Locate the cell with the specified text and output its [X, Y] center coordinate. 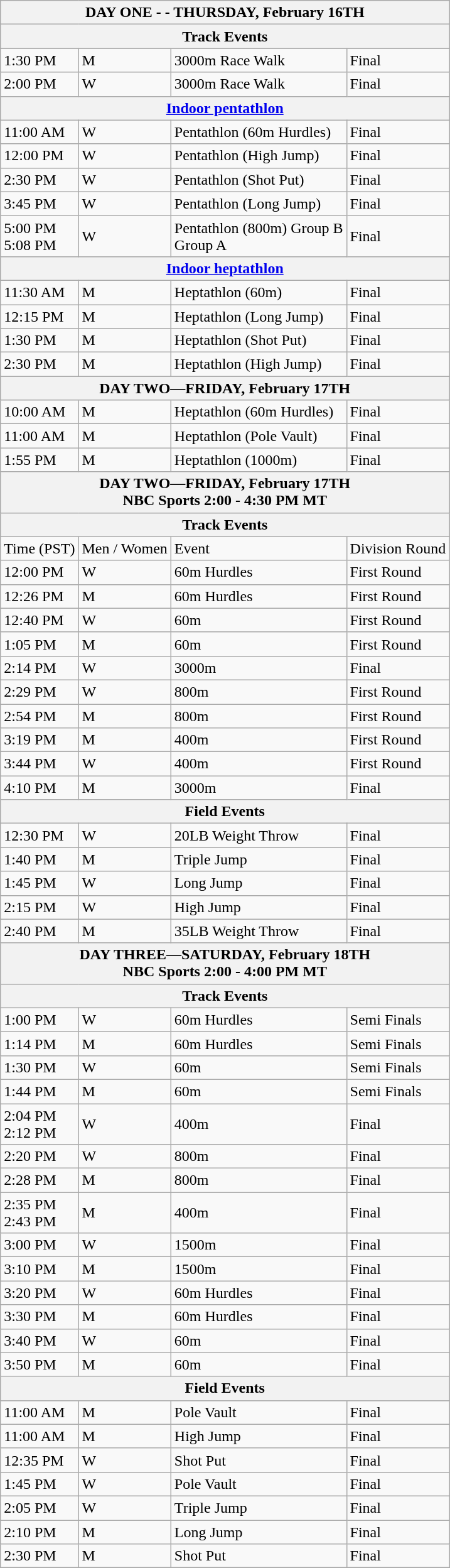
2:20 PM [40, 1157]
2:40 PM [40, 931]
2:15 PM [40, 907]
1:14 PM [40, 1043]
3:44 PM [40, 764]
4:10 PM [40, 788]
3:20 PM [40, 1293]
Time (PST) [40, 548]
Heptathlon (60m Hurdles) [259, 412]
2:10 PM [40, 1532]
DAY TWO—FRIDAY, February 17TH NBC Sports 2:00 - 4:30 PM MT [225, 493]
1:55 PM [40, 460]
Pentathlon (Long Jump) [259, 204]
DAY THREE—SATURDAY, February 18TH NBC Sports 2:00 - 4:00 PM MT [225, 964]
DAY TWO—FRIDAY, February 17TH [225, 388]
Pentathlon (60m Hurdles) [259, 132]
Heptathlon (1000m) [259, 460]
35LB Weight Throw [259, 931]
2:29 PM [40, 692]
12:26 PM [40, 596]
Heptathlon (High Jump) [259, 364]
Event [259, 548]
Pentathlon (Shot Put) [259, 180]
2:14 PM [40, 668]
10:00 AM [40, 412]
3:30 PM [40, 1317]
1:05 PM [40, 644]
1:40 PM [40, 859]
Indoor heptathlon [225, 268]
3:40 PM [40, 1341]
Heptathlon (Long Jump) [259, 316]
2:00 PM [40, 84]
Indoor pentathlon [225, 108]
1:00 PM [40, 1020]
3:00 PM [40, 1245]
1:44 PM [40, 1091]
12:35 PM [40, 1460]
11:30 AM [40, 292]
2:28 PM [40, 1180]
Heptathlon (60m) [259, 292]
Heptathlon (Shot Put) [259, 340]
Pentathlon (800m) Group BGroup A [259, 236]
3:10 PM [40, 1269]
DAY ONE - - THURSDAY, February 16TH [225, 13]
3:45 PM [40, 204]
Division Round [398, 548]
2:35 PM2:43 PM [40, 1212]
Heptathlon (Pole Vault) [259, 436]
Pentathlon (High Jump) [259, 156]
12:30 PM [40, 836]
3:50 PM [40, 1364]
12:40 PM [40, 620]
2:54 PM [40, 716]
2:05 PM [40, 1508]
2:04 PM2:12 PM [40, 1123]
20LB Weight Throw [259, 836]
Men / Women [124, 548]
12:15 PM [40, 316]
3:19 PM [40, 740]
5:00 PM5:08 PM [40, 236]
